Return [X, Y] of the center of cell containing provided text 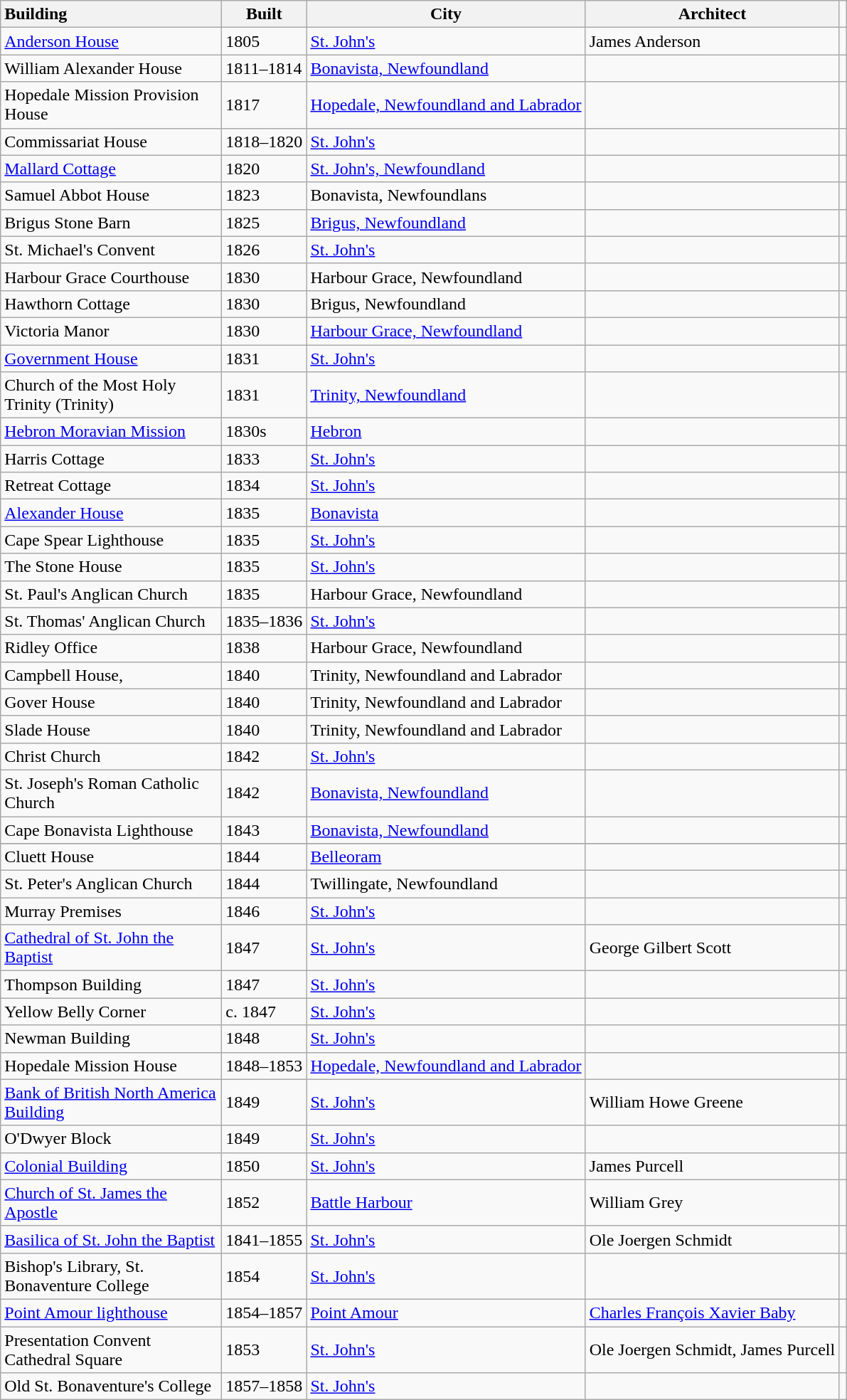
Point Amour lighthouse [111, 1312]
Hawthorn Cottage [111, 304]
Christ Church [111, 756]
Cape Spear Lighthouse [111, 540]
William Alexander House [111, 68]
Trinity, Newfoundland [446, 396]
1805 [265, 41]
1848–1853 [265, 1066]
1854 [265, 1276]
Bishop's Library, St. Bonaventure College [111, 1276]
The Stone House [111, 567]
1853 [265, 1349]
Building [111, 14]
Government House [111, 358]
St. Paul's Anglican Church [111, 594]
Church of the Most Holy Trinity (Trinity) [111, 396]
Gover House [111, 702]
Hopedale Mission Provision House [111, 105]
1834 [265, 486]
1835–1836 [265, 621]
1843 [265, 830]
Architect [713, 14]
Harris Cottage [111, 459]
Campbell House, [111, 675]
Church of St. James the Apostle [111, 1202]
James Anderson [713, 41]
1850 [265, 1166]
Hebron Moravian Mission [111, 432]
Hopedale Mission House [111, 1066]
Murray Premises [111, 911]
William Grey [713, 1202]
Battle Harbour [446, 1202]
Alexander House [111, 513]
Hebron [446, 432]
Built [265, 14]
St. Joseph's Roman Catholic Church [111, 792]
1833 [265, 459]
Ole Joergen Schmidt [713, 1239]
1820 [265, 169]
1857–1858 [265, 1386]
City [446, 14]
Anderson House [111, 41]
1811–1814 [265, 68]
Thompson Building [111, 985]
George Gilbert Scott [713, 948]
Charles François Xavier Baby [713, 1312]
Yellow Belly Corner [111, 1012]
O'Dwyer Block [111, 1139]
St. Michael's Convent [111, 250]
Slade House [111, 729]
Victoria Manor [111, 331]
Belleoram [446, 857]
St. Thomas' Anglican Church [111, 621]
Basilica of St. John the Baptist [111, 1239]
William Howe Greene [713, 1103]
Twillingate, Newfoundland [446, 884]
Point Amour [446, 1312]
Ridley Office [111, 648]
Cluett House [111, 857]
1852 [265, 1202]
Retreat Cottage [111, 486]
1838 [265, 648]
Ole Joergen Schmidt, James Purcell [713, 1349]
Mallard Cottage [111, 169]
Presentation Convent Cathedral Square [111, 1349]
Brigus Stone Barn [111, 223]
1825 [265, 223]
Samuel Abbot House [111, 196]
1823 [265, 196]
1854–1857 [265, 1312]
1841–1855 [265, 1239]
1826 [265, 250]
Cathedral of St. John the Baptist [111, 948]
Bonavista, Newfoundlans [446, 196]
Harbour Grace Courthouse [111, 277]
c. 1847 [265, 1012]
St. John's, Newfoundland [446, 169]
1846 [265, 911]
Colonial Building [111, 1166]
Bank of British North America Building [111, 1103]
Commissariat House [111, 142]
Newman Building [111, 1039]
1830s [265, 432]
St. Peter's Anglican Church [111, 884]
Old St. Bonaventure's College [111, 1386]
James Purcell [713, 1166]
1848 [265, 1039]
1817 [265, 105]
1818–1820 [265, 142]
Cape Bonavista Lighthouse [111, 830]
Bonavista [446, 513]
